Locate the cell with the specified text and output its [x, y] center coordinate. 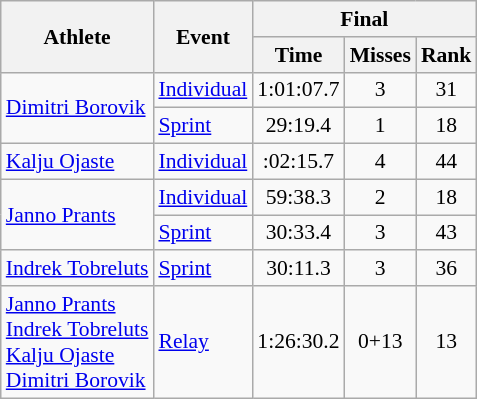
4 [380, 162]
Janno Prants [78, 214]
43 [446, 233]
:02:15.7 [298, 162]
36 [446, 269]
Final [364, 19]
29:19.4 [298, 126]
1 [380, 126]
Rank [446, 55]
44 [446, 162]
13 [446, 342]
Time [298, 55]
Misses [380, 55]
Indrek Tobreluts [78, 269]
Dimitri Borovik [78, 108]
Relay [202, 342]
1:01:07.7 [298, 90]
Athlete [78, 36]
59:38.3 [298, 197]
2 [380, 197]
Event [202, 36]
0+13 [380, 342]
31 [446, 90]
Janno Prants Indrek Tobreluts Kalju Ojaste Dimitri Borovik [78, 342]
1:26:30.2 [298, 342]
Kalju Ojaste [78, 162]
30:33.4 [298, 233]
30:11.3 [298, 269]
